For the text-containing cell, return its midpoint in (x, y) coordinate format. 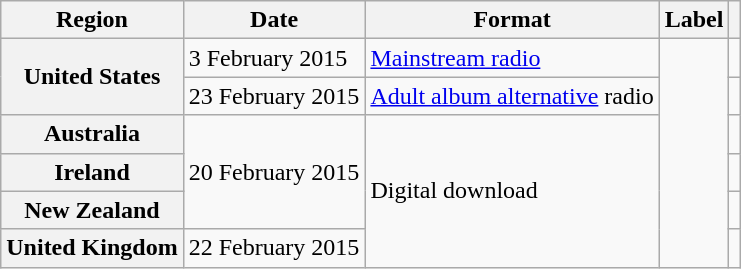
Date (274, 20)
New Zealand (92, 210)
Australia (92, 134)
Mainstream radio (512, 58)
Adult album alternative radio (512, 96)
Ireland (92, 172)
United States (92, 77)
Digital download (512, 191)
22 February 2015 (274, 248)
Region (92, 20)
United Kingdom (92, 248)
Label (694, 20)
23 February 2015 (274, 96)
Format (512, 20)
20 February 2015 (274, 172)
3 February 2015 (274, 58)
